Locate the cell with the specified text and output its [X, Y] center coordinate. 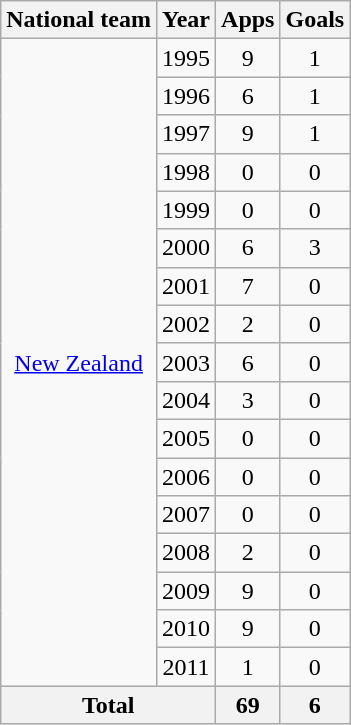
2005 [186, 438]
2001 [186, 286]
New Zealand [79, 362]
2011 [186, 667]
2009 [186, 591]
Apps [248, 20]
2003 [186, 362]
Year [186, 20]
2010 [186, 629]
Goals [315, 20]
2004 [186, 400]
National team [79, 20]
2007 [186, 515]
2002 [186, 324]
69 [248, 705]
2006 [186, 477]
1996 [186, 96]
2000 [186, 248]
1995 [186, 58]
1998 [186, 172]
1997 [186, 134]
1999 [186, 210]
2008 [186, 553]
7 [248, 286]
Total [108, 705]
